Output the [X, Y] coordinate of the center of the cell containing the given text.  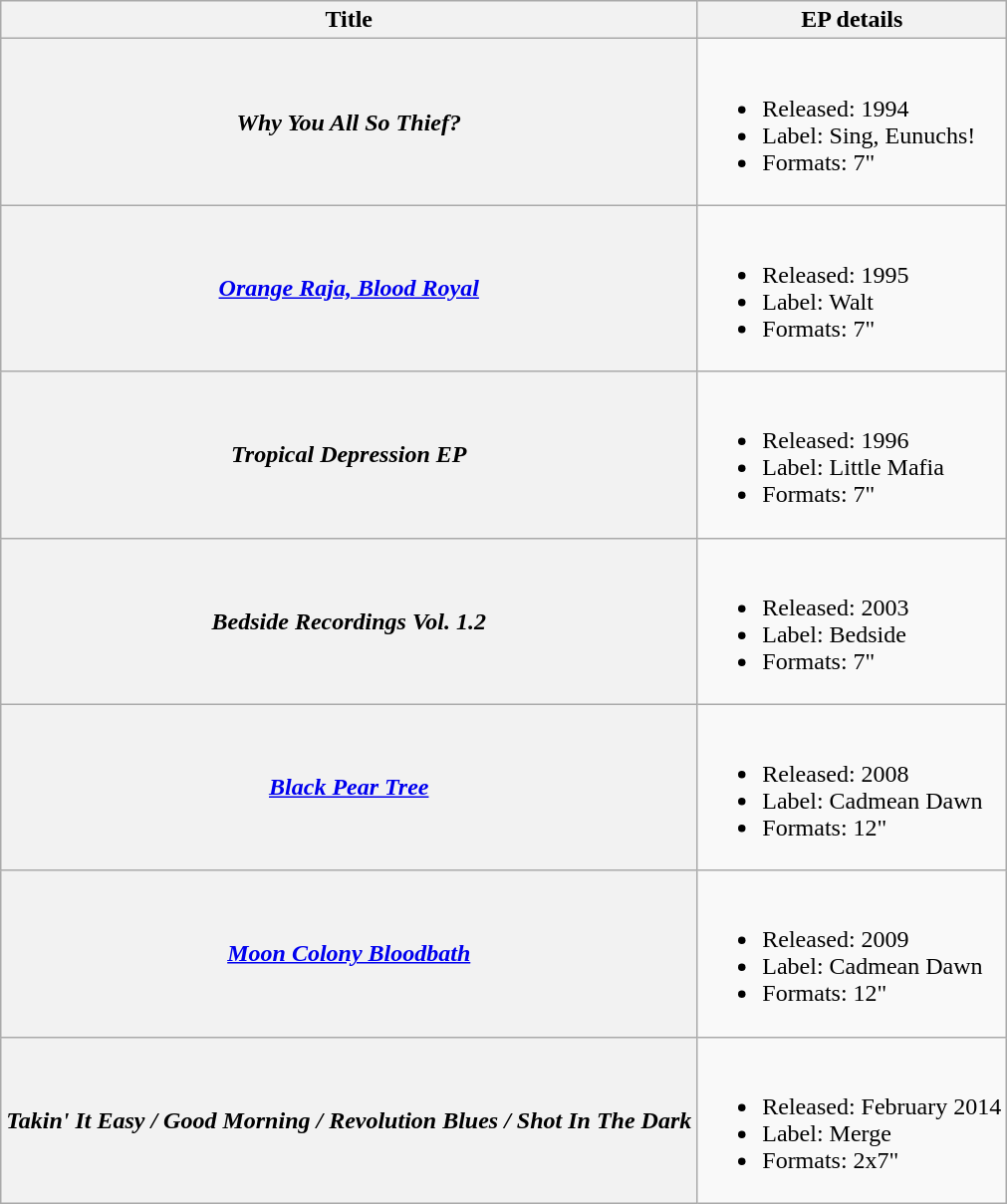
Released: 2003Label: BedsideFormats: 7" [853, 621]
Bedside Recordings Vol. 1.2 [349, 621]
Released: 1994Label: Sing, Eunuchs!Formats: 7" [853, 121]
EP details [853, 20]
Black Pear Tree [349, 787]
Released: 2008Label: Cadmean DawnFormats: 12" [853, 787]
Orange Raja, Blood Royal [349, 289]
Released: 1995Label: WaltFormats: 7" [853, 289]
Moon Colony Bloodbath [349, 954]
Why You All So Thief? [349, 121]
Takin' It Easy / Good Morning / Revolution Blues / Shot In The Dark [349, 1119]
Title [349, 20]
Released: 1996Label: Little MafiaFormats: 7" [853, 454]
Tropical Depression EP [349, 454]
Released: February 2014Label: MergeFormats: 2x7" [853, 1119]
Released: 2009Label: Cadmean DawnFormats: 12" [853, 954]
